Find where the given text appears and provide that cell's center as [X, Y] coordinate. 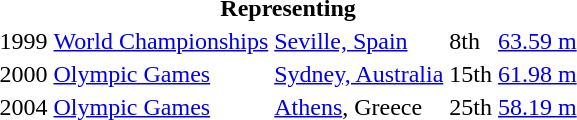
World Championships [161, 41]
Sydney, Australia [359, 74]
8th [471, 41]
Seville, Spain [359, 41]
Olympic Games [161, 74]
15th [471, 74]
